Return [X, Y] of the center of cell containing provided text 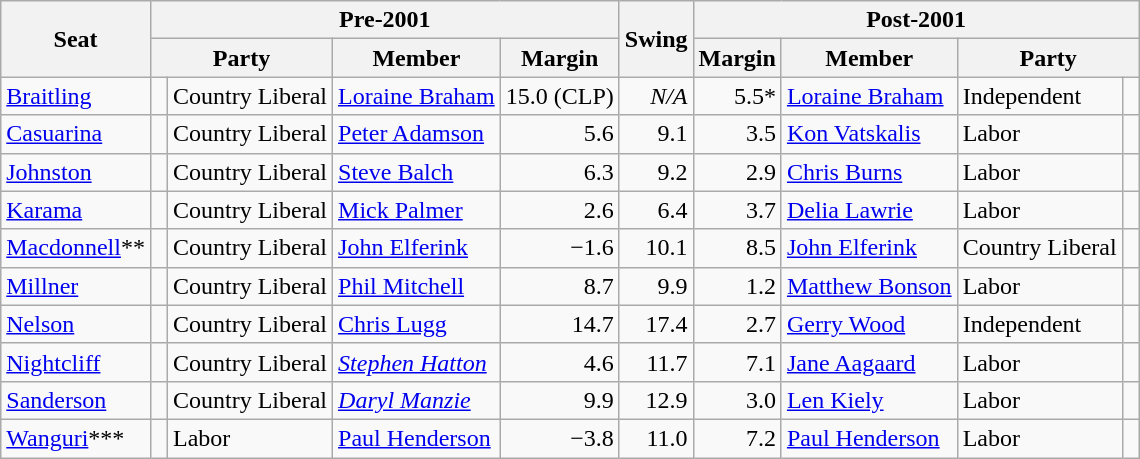
Johnston [76, 172]
Seat [76, 39]
9.1 [656, 134]
6.3 [560, 172]
5.6 [560, 134]
Pre-2001 [384, 20]
8.7 [560, 286]
Wanguri*** [76, 438]
12.9 [656, 400]
6.4 [656, 210]
Daryl Manzie [417, 400]
Gerry Wood [869, 324]
9.2 [656, 172]
8.5 [737, 248]
Matthew Bonson [869, 286]
17.4 [656, 324]
7.2 [737, 438]
1.2 [737, 286]
Stephen Hatton [417, 362]
Post-2001 [916, 20]
7.1 [737, 362]
Nelson [76, 324]
Sanderson [76, 400]
N/A [656, 96]
2.9 [737, 172]
Peter Adamson [417, 134]
4.6 [560, 362]
10.1 [656, 248]
Phil Mitchell [417, 286]
2.7 [737, 324]
Karama [76, 210]
Jane Aagaard [869, 362]
Nightcliff [76, 362]
Steve Balch [417, 172]
2.6 [560, 210]
Millner [76, 286]
Delia Lawrie [869, 210]
3.0 [737, 400]
Macdonnell** [76, 248]
Chris Lugg [417, 324]
Swing [656, 39]
3.5 [737, 134]
14.7 [560, 324]
Kon Vatskalis [869, 134]
−3.8 [560, 438]
Len Kiely [869, 400]
11.7 [656, 362]
3.7 [737, 210]
15.0 (CLP) [560, 96]
−1.6 [560, 248]
5.5* [737, 96]
Braitling [76, 96]
Casuarina [76, 134]
11.0 [656, 438]
Mick Palmer [417, 210]
Chris Burns [869, 172]
